Capture the cell that displays the provided text and extract its [x, y] central coordinate. 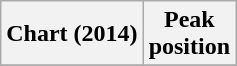
Peakposition [189, 34]
Chart (2014) [72, 34]
